Find where the given text appears and provide that cell's center as (x, y) coordinate. 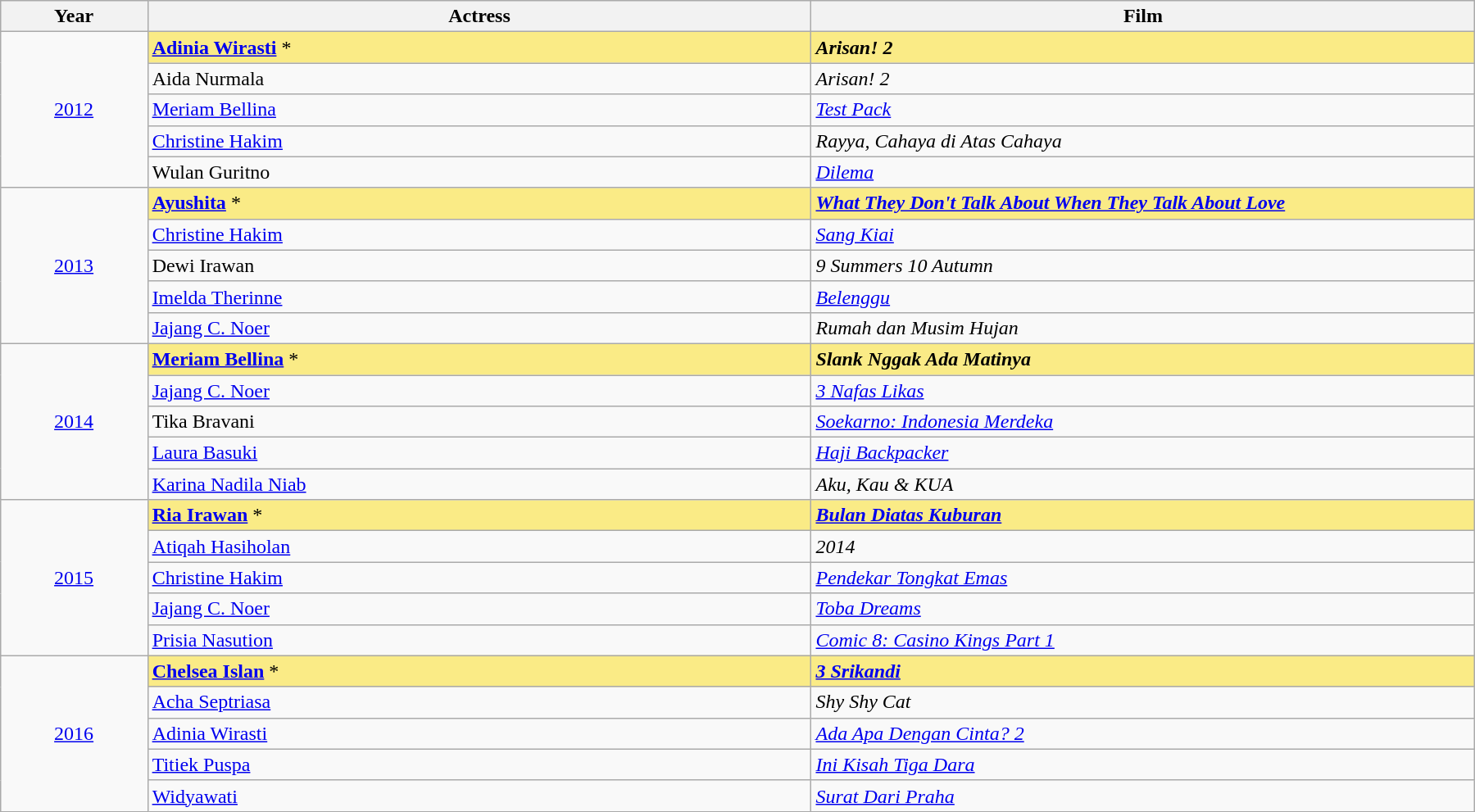
Shy Shy Cat (1143, 702)
Karina Nadila Niab (479, 484)
Atiqah Hasiholan (479, 547)
Sang Kiai (1143, 234)
2012 (74, 110)
Ayushita * (479, 203)
Belenggu (1143, 297)
Test Pack (1143, 110)
Rayya, Cahaya di Atas Cahaya (1143, 141)
Prisia Nasution (479, 640)
Haji Backpacker (1143, 453)
Pendekar Tongkat Emas (1143, 578)
9 Summers 10 Autumn (1143, 265)
Acha Septriasa (479, 702)
Meriam Bellina * (479, 359)
Adinia Wirasti * (479, 48)
Widyawati (479, 796)
Year (74, 16)
Tika Bravani (479, 422)
Aida Nurmala (479, 79)
What They Don't Talk About When They Talk About Love (1143, 203)
3 Nafas Likas (1143, 391)
Dewi Irawan (479, 265)
Wulan Guritno (479, 172)
Titiek Puspa (479, 764)
2013 (74, 265)
Meriam Bellina (479, 110)
Ria Irawan * (479, 515)
Film (1143, 16)
Slank Nggak Ada Matinya (1143, 359)
2016 (74, 733)
Ada Apa Dengan Cinta? 2 (1143, 733)
2015 (74, 578)
Chelsea Islan * (479, 671)
Actress (479, 16)
Imelda Therinne (479, 297)
Soekarno: Indonesia Merdeka (1143, 422)
Surat Dari Praha (1143, 796)
Adinia Wirasti (479, 733)
3 Srikandi (1143, 671)
Bulan Diatas Kuburan (1143, 515)
Toba Dreams (1143, 609)
Ini Kisah Tiga Dara (1143, 764)
Dilema (1143, 172)
Aku, Kau & KUA (1143, 484)
Comic 8: Casino Kings Part 1 (1143, 640)
Rumah dan Musim Hujan (1143, 328)
Laura Basuki (479, 453)
